Return [X, Y] of the center of cell containing provided text 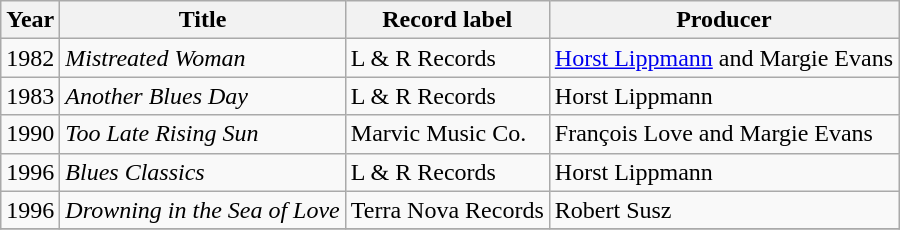
Producer [724, 20]
Horst Lippmann and Margie Evans [724, 58]
Year [30, 20]
Title [202, 20]
1990 [30, 134]
Terra Nova Records [447, 210]
Another Blues Day [202, 96]
Too Late Rising Sun [202, 134]
Mistreated Woman [202, 58]
1983 [30, 96]
Drowning in the Sea of Love [202, 210]
François Love and Margie Evans [724, 134]
Blues Classics [202, 172]
1982 [30, 58]
Marvic Music Co. [447, 134]
Record label [447, 20]
Robert Susz [724, 210]
